Identify which cell holds the provided text, then report its (x, y) central coordinate. 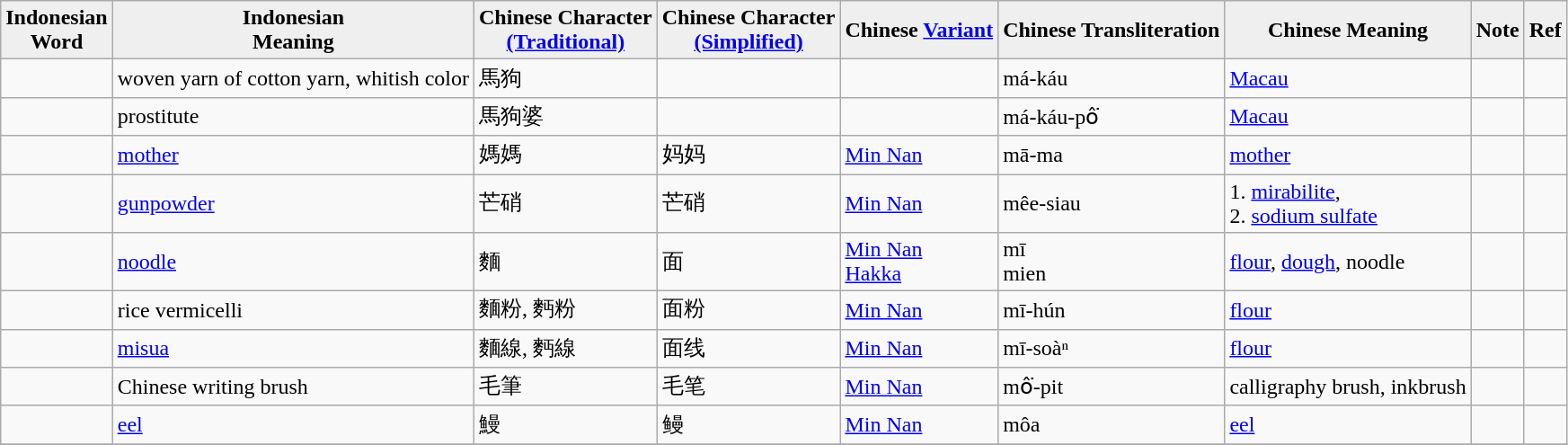
Chinese Transliteration (1112, 31)
Chinese writing brush (293, 387)
Ref (1546, 31)
rice vermicelli (293, 311)
mā-ma (1112, 155)
calligraphy brush, inkbrush (1348, 387)
gunpowder (293, 203)
鰻 (566, 424)
má-káu (1112, 79)
馬狗婆 (566, 117)
馬狗 (566, 79)
mī-soàⁿ (1112, 349)
Chinese Variant (919, 31)
媽媽 (566, 155)
prostitute (293, 117)
misua (293, 349)
môa (1112, 424)
Note (1497, 31)
面线 (749, 349)
毛筆 (566, 387)
麵粉, 麪粉 (566, 311)
麵 (566, 263)
妈妈 (749, 155)
面 (749, 263)
mīmien (1112, 263)
Chinese Meaning (1348, 31)
毛笔 (749, 387)
Indonesian Meaning (293, 31)
面粉 (749, 311)
mô͘-pit (1112, 387)
noodle (293, 263)
麵線, 麪線 (566, 349)
mêe-siau (1112, 203)
Chinese Character (Simplified) (749, 31)
Chinese Character (Traditional) (566, 31)
woven yarn of cotton yarn, whitish color (293, 79)
flour, dough, noodle (1348, 263)
1. mirabilite, 2. sodium sulfate (1348, 203)
Min NanHakka (919, 263)
mī-hún (1112, 311)
鳗 (749, 424)
Indonesian Word (57, 31)
má-káu-pô͘ (1112, 117)
